Return the (X, Y) coordinate for the center point of the cell that contains the specified text.  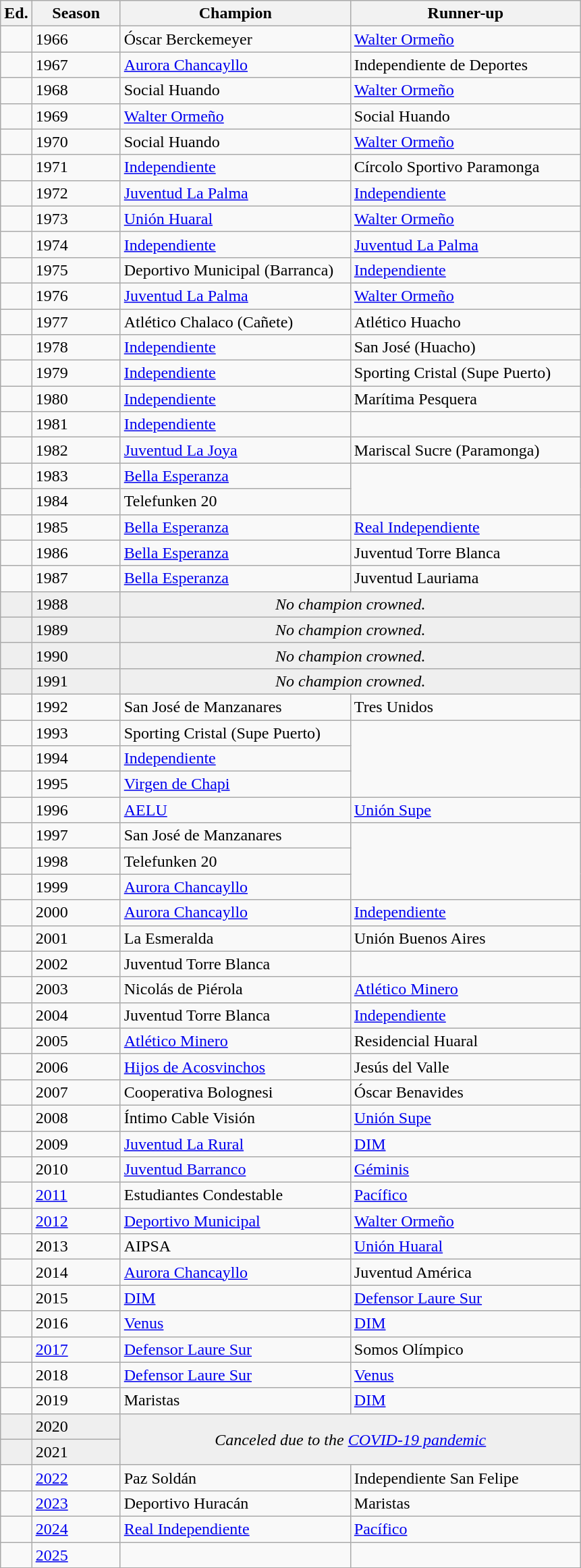
Independiente San Felipe (466, 1478)
2007 (76, 1092)
1986 (76, 553)
Hijos de Acosvinchos (235, 1066)
1991 (76, 681)
2025 (76, 1555)
1994 (76, 759)
Círcolo Sportivo Paramonga (466, 167)
Champion (235, 13)
Marítima Pesquera (466, 399)
1975 (76, 270)
Juventud La Rural (235, 1144)
Residencial Huaral (466, 1041)
1974 (76, 244)
1995 (76, 784)
Deportivo Huracán (235, 1503)
Juventud La Joya (235, 450)
2005 (76, 1041)
1987 (76, 578)
2017 (76, 1349)
1984 (76, 502)
Jesús del Valle (466, 1066)
1970 (76, 142)
2003 (76, 990)
AELU (235, 810)
1983 (76, 476)
Unión Buenos Aires (466, 938)
1989 (76, 630)
Paz Soldán (235, 1478)
1967 (76, 65)
2022 (76, 1478)
Juventud Lauriama (466, 578)
2009 (76, 1144)
1997 (76, 836)
2008 (76, 1118)
Virgen de Chapi (235, 784)
1999 (76, 887)
1973 (76, 219)
1992 (76, 707)
Deportivo Municipal (Barranca) (235, 270)
1966 (76, 39)
Íntimo Cable Visión (235, 1118)
Runner-up (466, 13)
2015 (76, 1298)
1998 (76, 861)
Somos Olímpico (466, 1349)
2013 (76, 1247)
2004 (76, 1015)
Géminis (466, 1170)
Canceled due to the COVID-19 pandemic (350, 1439)
1980 (76, 399)
2006 (76, 1066)
2018 (76, 1375)
Atlético Huacho (466, 322)
1969 (76, 116)
2002 (76, 964)
Juventud América (466, 1272)
2010 (76, 1170)
1988 (76, 604)
1971 (76, 167)
1981 (76, 425)
Estudiantes Condestable (235, 1195)
1968 (76, 90)
2021 (76, 1452)
Season (76, 13)
1982 (76, 450)
2019 (76, 1401)
Independiente de Deportes (466, 65)
Cooperativa Bolognesi (235, 1092)
1978 (76, 348)
Deportivo Municipal (235, 1221)
2023 (76, 1503)
2020 (76, 1426)
1996 (76, 810)
2011 (76, 1195)
2016 (76, 1324)
San José (Huacho) (466, 348)
2012 (76, 1221)
2014 (76, 1272)
2000 (76, 913)
Mariscal Sucre (Paramonga) (466, 450)
La Esmeralda (235, 938)
1993 (76, 732)
Nicolás de Piérola (235, 990)
Ed. (16, 13)
1979 (76, 373)
1990 (76, 655)
Juventud Barranco (235, 1170)
Tres Unidos (466, 707)
1976 (76, 296)
2024 (76, 1529)
1972 (76, 193)
Óscar Benavides (466, 1092)
Atlético Chalaco (Cañete) (235, 322)
1985 (76, 527)
2001 (76, 938)
AIPSA (235, 1247)
1977 (76, 322)
Óscar Berckemeyer (235, 39)
